Return the [x, y] coordinate for the center point of the cell that contains the specified text.  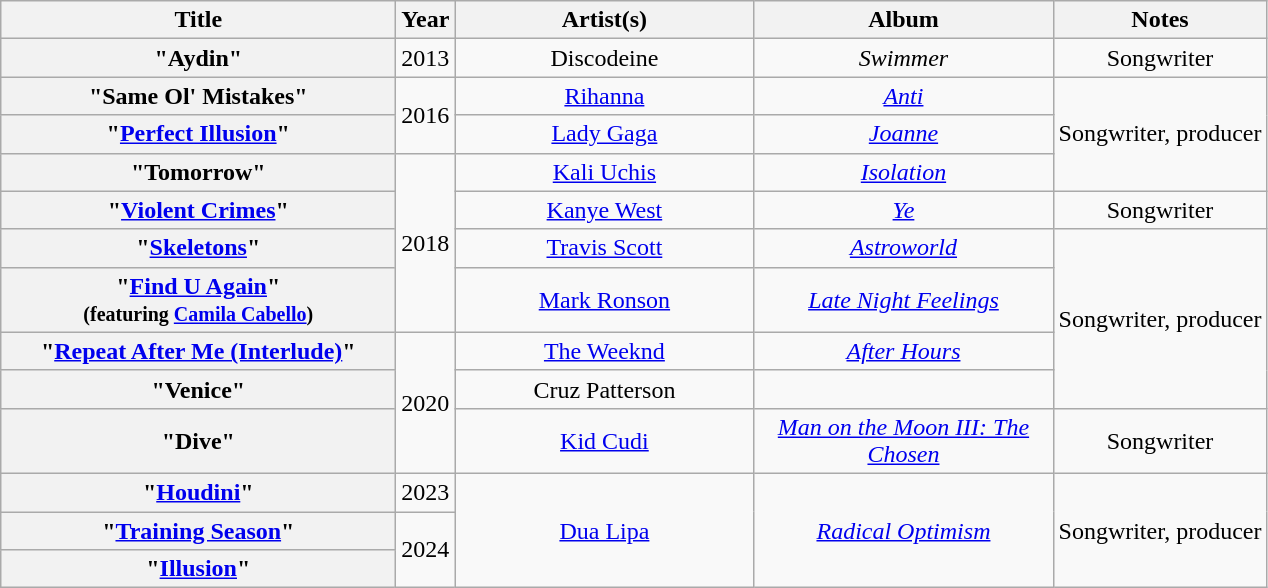
Joanne [904, 134]
After Hours [904, 351]
"Illusion" [198, 569]
"Tomorrow" [198, 172]
Discodeine [604, 58]
"Violent Crimes" [198, 210]
Isolation [904, 172]
Travis Scott [604, 248]
"Venice" [198, 389]
Astroworld [904, 248]
"Dive" [198, 440]
"Find U Again" (featuring Camila Cabello) [198, 300]
"Training Season" [198, 531]
2018 [426, 242]
The Weeknd [604, 351]
"Houdini" [198, 492]
"Aydin" [198, 58]
Rihanna [604, 96]
Title [198, 20]
Mark Ronson [604, 300]
2024 [426, 550]
2020 [426, 402]
"Repeat After Me (Interlude)" [198, 351]
Radical Optimism [904, 530]
Year [426, 20]
2013 [426, 58]
2023 [426, 492]
"Same Ol' Mistakes" [198, 96]
Swimmer [904, 58]
"Skeletons" [198, 248]
Dua Lipa [604, 530]
Artist(s) [604, 20]
Album [904, 20]
Man on the Moon III: The Chosen [904, 440]
Cruz Patterson [604, 389]
Kali Uchis [604, 172]
Late Night Feelings [904, 300]
Ye [904, 210]
2016 [426, 115]
Anti [904, 96]
Notes [1160, 20]
Kid Cudi [604, 440]
Kanye West [604, 210]
Lady Gaga [604, 134]
"Perfect Illusion" [198, 134]
